Extract the [X, Y] coordinate from the center of the cell holding the provided text.  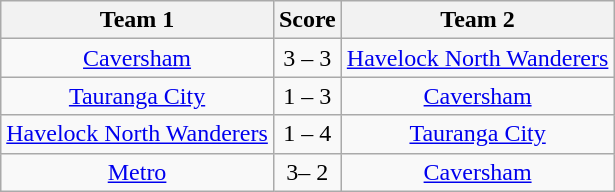
3 – 3 [307, 58]
Team 1 [138, 20]
Metro [138, 172]
1 – 4 [307, 134]
3– 2 [307, 172]
1 – 3 [307, 96]
Score [307, 20]
Team 2 [478, 20]
